Identify which cell holds the provided text, then report its (X, Y) central coordinate. 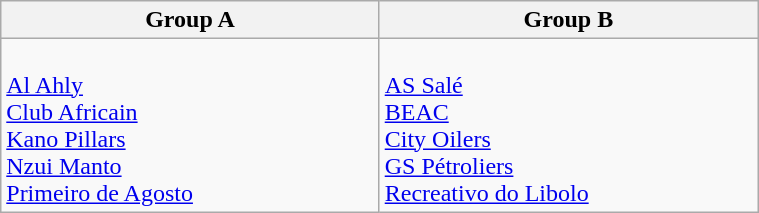
Group B (568, 20)
Group A (190, 20)
AS Salé BEAC City Oilers GS Pétroliers Recreativo do Libolo (568, 126)
Al Ahly Club Africain Kano Pillars Nzui Manto Primeiro de Agosto (190, 126)
